Locate the cell with the specified text and output its [x, y] center coordinate. 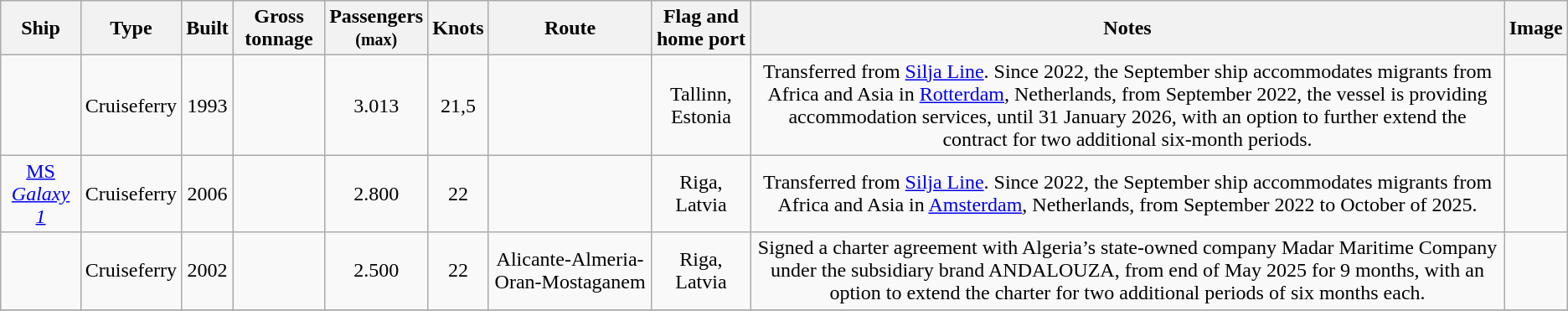
Built [208, 29]
Image [1536, 29]
Passengers(max) [377, 29]
2006 [208, 194]
Flag and home port [701, 29]
3.013 [377, 106]
2.500 [377, 271]
21,5 [458, 106]
MS Galaxy 1 [41, 194]
Tallinn, Estonia [701, 106]
Type [131, 29]
Knots [458, 29]
Notes [1127, 29]
Route [570, 29]
Gross tonnage [278, 29]
2.800 [377, 194]
Alicante-Almeria-Oran-Mostaganem [570, 271]
2002 [208, 271]
Ship [41, 29]
1993 [208, 106]
